Find where the given text appears and provide that cell's center as [X, Y] coordinate. 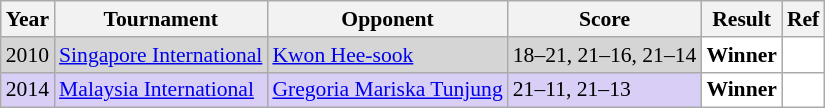
Ref [803, 19]
Score [605, 19]
Opponent [387, 19]
Year [28, 19]
2014 [28, 90]
18–21, 21–16, 21–14 [605, 55]
2010 [28, 55]
Gregoria Mariska Tunjung [387, 90]
Tournament [160, 19]
Result [742, 19]
Kwon Hee-sook [387, 55]
Malaysia International [160, 90]
21–11, 21–13 [605, 90]
Singapore International [160, 55]
